Pinpoint the cell where the given text exists, returning its [x, y] midpoint coordinate. 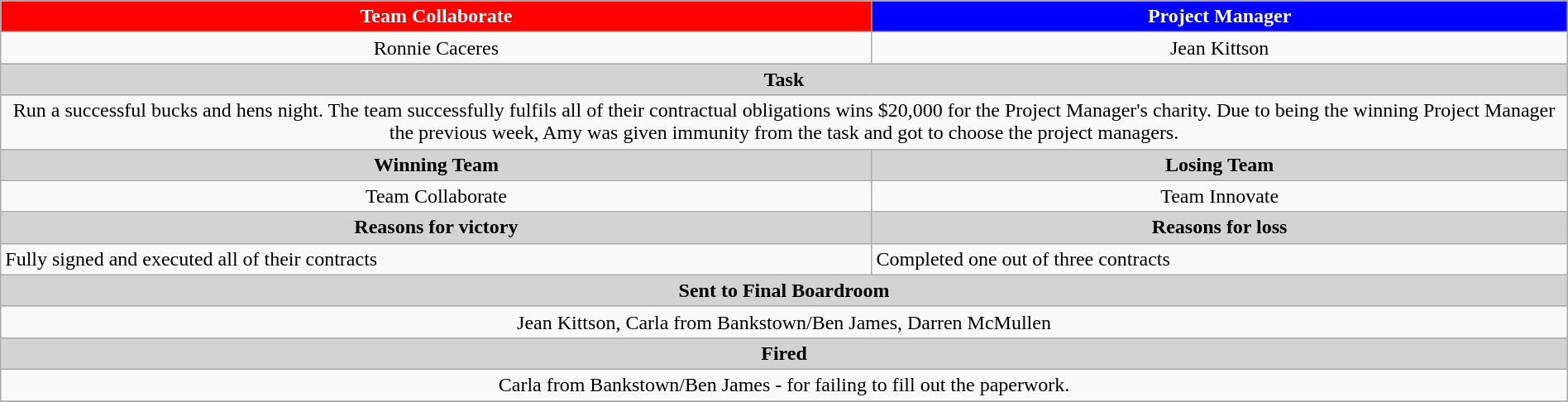
Fully signed and executed all of their contracts [437, 259]
Reasons for victory [437, 227]
Jean Kittson [1219, 48]
Completed one out of three contracts [1219, 259]
Reasons for loss [1219, 227]
Task [784, 79]
Fired [784, 353]
Carla from Bankstown/Ben James - for failing to fill out the paperwork. [784, 385]
Sent to Final Boardroom [784, 290]
Project Manager [1219, 17]
Jean Kittson, Carla from Bankstown/Ben James, Darren McMullen [784, 322]
Team Innovate [1219, 196]
Ronnie Caceres [437, 48]
Winning Team [437, 165]
Losing Team [1219, 165]
